Output the (X, Y) coordinate of the center of the cell containing the given text.  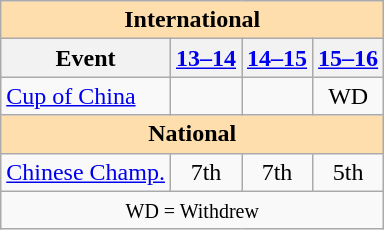
International (192, 20)
15–16 (348, 58)
National (192, 134)
13–14 (206, 58)
Chinese Champ. (86, 172)
5th (348, 172)
14–15 (278, 58)
WD (348, 96)
Event (86, 58)
WD = Withdrew (192, 210)
Cup of China (86, 96)
